From the cell containing the given text, extract its center point as (X, Y) coordinate. 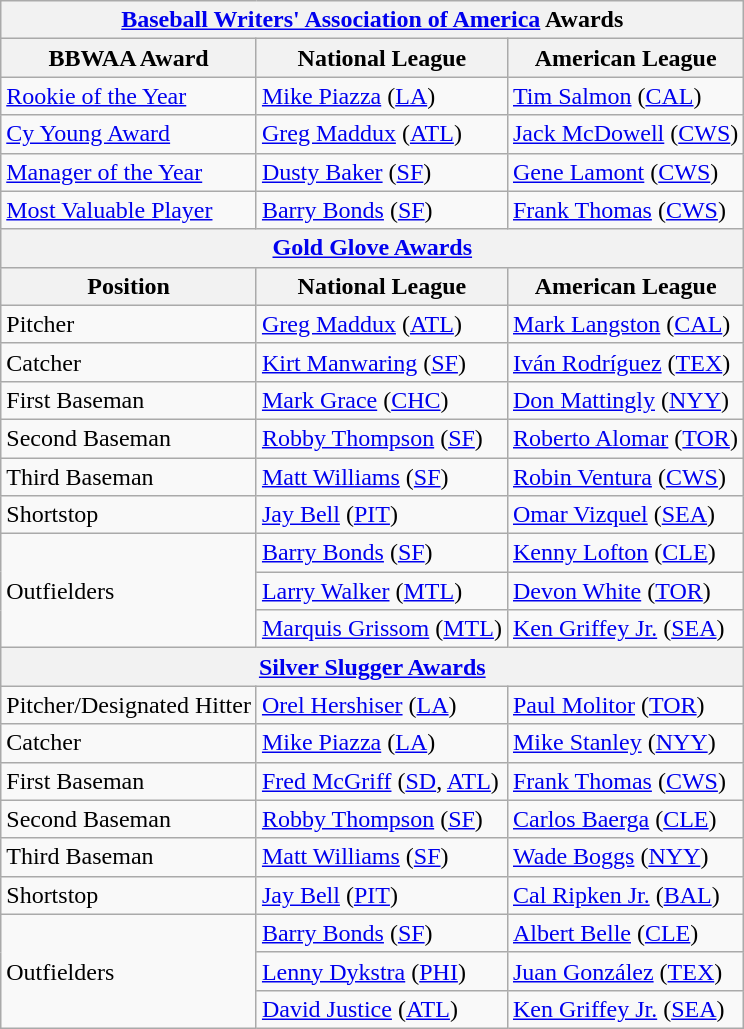
Don Mattingly (NYY) (625, 400)
Marquis Grissom (MTL) (382, 629)
Kenny Lofton (CLE) (625, 553)
David Justice (ATL) (382, 1009)
Rookie of the Year (129, 96)
Gold Glove Awards (372, 248)
Omar Vizquel (SEA) (625, 515)
Albert Belle (CLE) (625, 933)
Dusty Baker (SF) (382, 172)
Juan González (TEX) (625, 971)
Mark Grace (CHC) (382, 400)
Manager of the Year (129, 172)
Paul Molitor (TOR) (625, 705)
Roberto Alomar (TOR) (625, 438)
Carlos Baerga (CLE) (625, 819)
Pitcher (129, 324)
Cal Ripken Jr. (BAL) (625, 895)
Tim Salmon (CAL) (625, 96)
BBWAA Award (129, 58)
Gene Lamont (CWS) (625, 172)
Robin Ventura (CWS) (625, 477)
Lenny Dykstra (PHI) (382, 971)
Larry Walker (MTL) (382, 591)
Cy Young Award (129, 134)
Silver Slugger Awards (372, 667)
Baseball Writers' Association of America Awards (372, 20)
Mark Langston (CAL) (625, 324)
Iván Rodríguez (TEX) (625, 362)
Fred McGriff (SD, ATL) (382, 781)
Position (129, 286)
Pitcher/Designated Hitter (129, 705)
Kirt Manwaring (SF) (382, 362)
Jack McDowell (CWS) (625, 134)
Mike Stanley (NYY) (625, 743)
Orel Hershiser (LA) (382, 705)
Most Valuable Player (129, 210)
Wade Boggs (NYY) (625, 857)
Devon White (TOR) (625, 591)
